Capture the cell that displays the provided text and extract its (x, y) central coordinate. 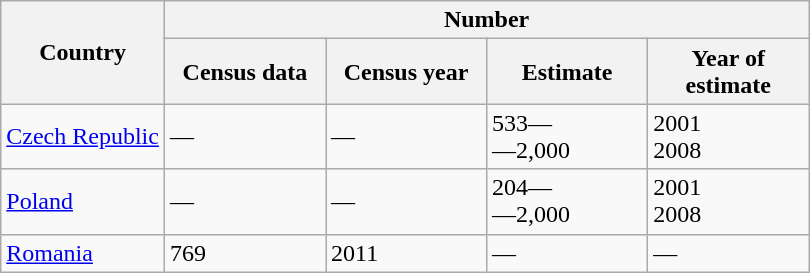
Year of estimate (728, 72)
Census data (244, 72)
533——2,000 (568, 136)
204——2,000 (568, 202)
Poland (83, 202)
Czech Republic (83, 136)
Estimate (568, 72)
Census year (406, 72)
Number (486, 20)
Romania (83, 253)
769 (244, 253)
2011 (406, 253)
Country (83, 52)
